Provide the (x, y) coordinate of the cell's center where the given text is located.  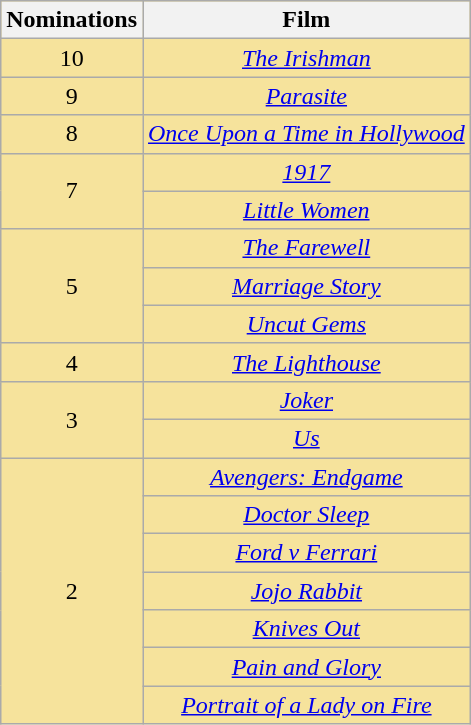
2 (72, 591)
Film (306, 20)
The Lighthouse (306, 362)
3 (72, 419)
Once Upon a Time in Hollywood (306, 134)
Ford v Ferrari (306, 553)
Nominations (72, 20)
9 (72, 96)
Portrait of a Lady on Fire (306, 705)
The Farewell (306, 248)
The Irishman (306, 58)
Uncut Gems (306, 324)
1917 (306, 172)
Pain and Glory (306, 667)
10 (72, 58)
Parasite (306, 96)
Jojo Rabbit (306, 591)
Joker (306, 400)
4 (72, 362)
Avengers: Endgame (306, 477)
5 (72, 286)
Us (306, 438)
Little Women (306, 210)
Doctor Sleep (306, 515)
Marriage Story (306, 286)
Knives Out (306, 629)
8 (72, 134)
7 (72, 191)
